Pinpoint the cell where the given text exists, returning its [X, Y] midpoint coordinate. 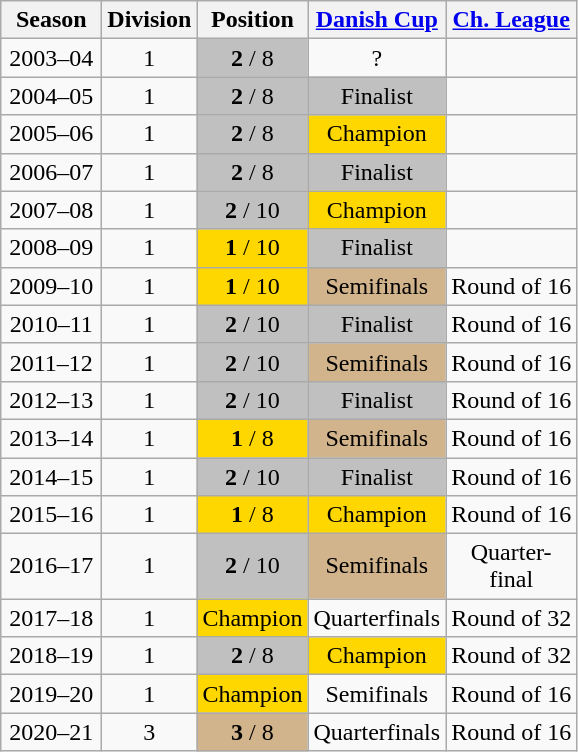
3 / 8 [252, 732]
2017–18 [52, 618]
2014–15 [52, 477]
2016–17 [52, 566]
2006–07 [52, 172]
2012–13 [52, 400]
2011–12 [52, 362]
3 [150, 732]
2009–10 [52, 286]
2018–19 [52, 656]
Season [52, 20]
Position [252, 20]
2008–09 [52, 248]
2015–16 [52, 515]
Danish Cup [377, 20]
2003–04 [52, 58]
2007–08 [52, 210]
2004–05 [52, 96]
Quarter-final [512, 566]
2010–11 [52, 324]
2013–14 [52, 438]
Ch. League [512, 20]
Division [150, 20]
2020–21 [52, 732]
2019–20 [52, 694]
2005–06 [52, 134]
? [377, 58]
